Search for the cell housing the specified text and yield its [x, y] center coordinate. 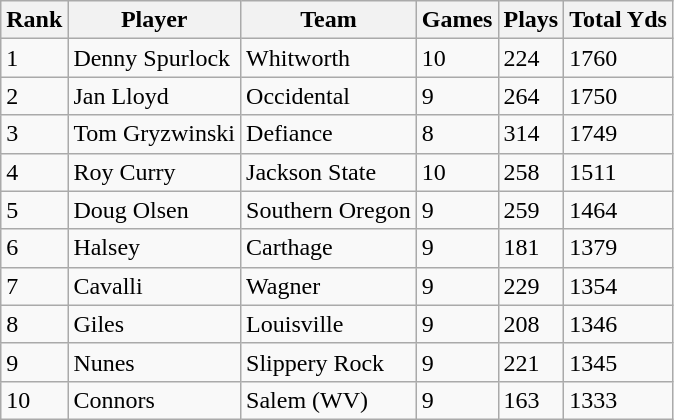
163 [531, 400]
Team [329, 20]
1333 [618, 400]
Jan Lloyd [154, 96]
5 [34, 210]
Whitworth [329, 58]
3 [34, 134]
Giles [154, 324]
1750 [618, 96]
Denny Spurlock [154, 58]
2 [34, 96]
221 [531, 362]
Louisville [329, 324]
Total Yds [618, 20]
Slippery Rock [329, 362]
224 [531, 58]
Player [154, 20]
4 [34, 172]
Plays [531, 20]
Cavalli [154, 286]
Nunes [154, 362]
1511 [618, 172]
258 [531, 172]
Roy Curry [154, 172]
264 [531, 96]
1379 [618, 248]
Games [457, 20]
7 [34, 286]
208 [531, 324]
Defiance [329, 134]
Jackson State [329, 172]
Connors [154, 400]
229 [531, 286]
181 [531, 248]
Halsey [154, 248]
1 [34, 58]
6 [34, 248]
259 [531, 210]
Carthage [329, 248]
1354 [618, 286]
Salem (WV) [329, 400]
1346 [618, 324]
Wagner [329, 286]
1760 [618, 58]
1749 [618, 134]
Doug Olsen [154, 210]
Tom Gryzwinski [154, 134]
314 [531, 134]
Southern Oregon [329, 210]
Rank [34, 20]
Occidental [329, 96]
1464 [618, 210]
1345 [618, 362]
